For the text-containing cell, return its midpoint in (x, y) coordinate format. 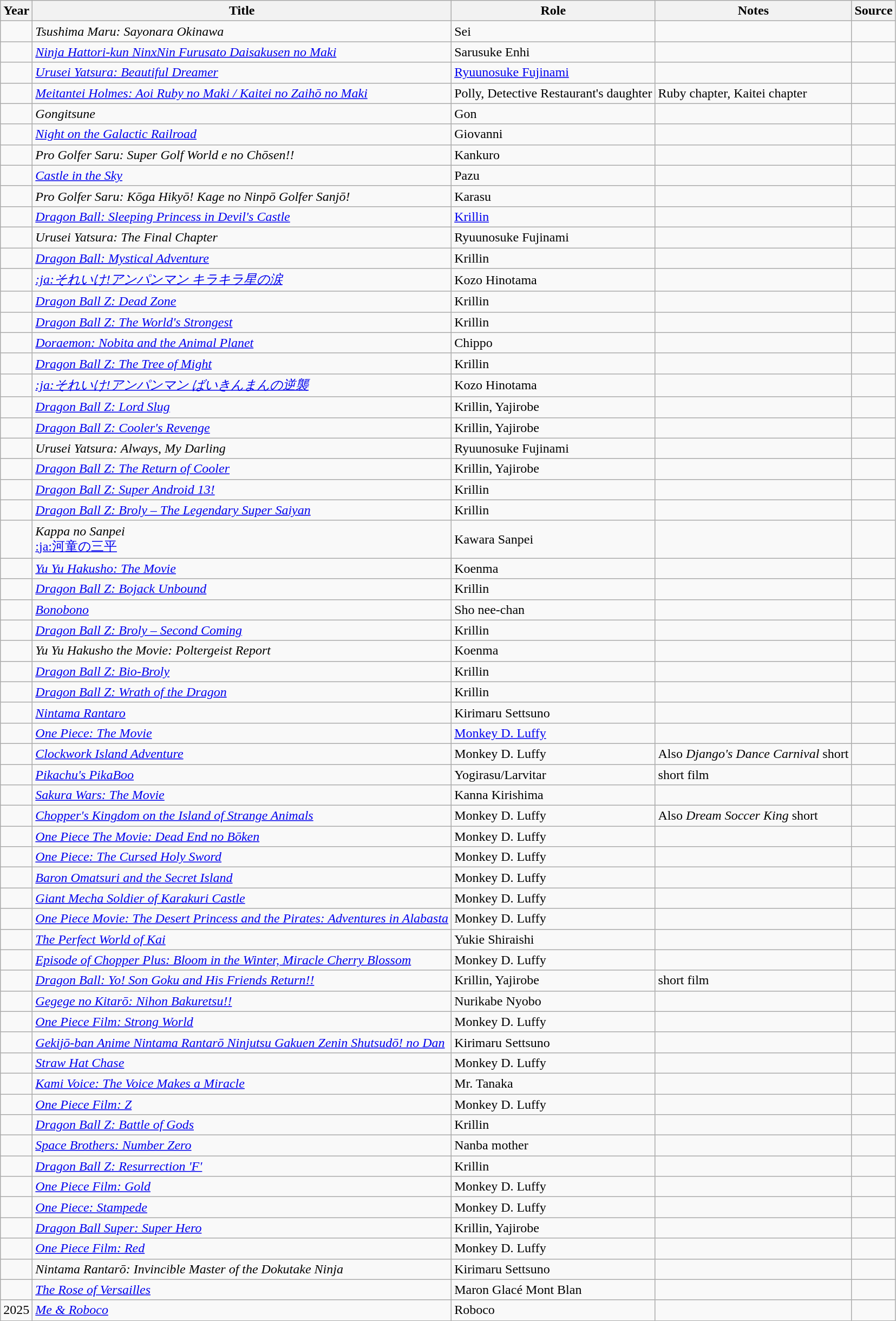
Urusei Yatsura: The Final Chapter (242, 237)
Dragon Ball Z: The Tree of Might (242, 363)
Role (553, 11)
One Piece Film: Gold (242, 1187)
Dragon Ball Z: Wrath of the Dragon (242, 692)
Gongitsune (242, 114)
Dragon Ball Z: Cooler's Revenge (242, 428)
Sho nee-chan (553, 610)
Kanna Kirishima (553, 795)
Nintama Rantarō: Invincible Master of the Dokutake Ninja (242, 1269)
Also Dream Soccer King short (754, 816)
Kappa no Sanpei:ja:河童の三平 (242, 539)
Roboco (553, 1310)
Sakura Wars: The Movie (242, 795)
Dragon Ball Z: The Return of Cooler (242, 469)
One Piece: Stampede (242, 1207)
Nurikabe Nyobo (553, 1001)
Nanba mother (553, 1146)
Meitantei Holmes: Aoi Ruby no Maki / Kaitei no Zaihō no Maki (242, 93)
Dragon Ball Z: Battle of Gods (242, 1125)
Dragon Ball Z: Super Android 13! (242, 489)
One Piece The Movie: Dead End no Bōken (242, 836)
Giant Mecha Soldier of Karakuri Castle (242, 898)
One Piece Film: Strong World (242, 1022)
Chippo (553, 343)
Tsushima Maru: Sayonara Okinawa (242, 31)
Title (242, 11)
Giovanni (553, 134)
One Piece: The Cursed Holy Sword (242, 857)
Dragon Ball Super: Super Hero (242, 1228)
One Piece Movie: The Desert Princess and the Pirates: Adventures in Alabasta (242, 919)
Dragon Ball Z: Dead Zone (242, 302)
Urusei Yatsura: Always, My Darling (242, 448)
Kawara Sanpei (553, 539)
Dragon Ball Z: Bio-Broly (242, 671)
Source (874, 11)
Nintama Rantaro (242, 712)
The Perfect World of Kai (242, 939)
Year (16, 11)
Me & Roboco (242, 1310)
:ja:それいけ!アンパンマン ばいきんまんの逆襲 (242, 385)
Dragon Ball Z: The World's Strongest (242, 322)
Notes (754, 11)
Gon (553, 114)
Yu Yu Hakusho: The Movie (242, 568)
Maron Glacé Mont Blan (553, 1290)
Dragon Ball: Yo! Son Goku and His Friends Return!! (242, 980)
Kankuro (553, 155)
One Piece: The Movie (242, 733)
:ja:それいけ!アンパンマン キラキラ星の涙 (242, 280)
Baron Omatsuri and the Secret Island (242, 878)
Yogirasu/Larvitar (553, 775)
2025 (16, 1310)
Clockwork Island Adventure (242, 754)
Night on the Galactic Railroad (242, 134)
Yukie Shiraishi (553, 939)
Polly, Detective Restaurant's daughter (553, 93)
Dragon Ball Z: Lord Slug (242, 407)
Space Brothers: Number Zero (242, 1146)
Episode of Chopper Plus: Bloom in the Winter, Miracle Cherry Blossom (242, 960)
Dragon Ball Z: Bojack Unbound (242, 589)
Pro Golfer Saru: Kōga Hikyō! Kage no Ninpō Golfer Sanjō! (242, 196)
Dragon Ball Z: Broly – The Legendary Super Saiyan (242, 510)
Dragon Ball: Mystical Adventure (242, 258)
Karasu (553, 196)
Also Django's Dance Carnival short (754, 754)
Ruby chapter, Kaitei chapter (754, 93)
Sei (553, 31)
Pazu (553, 175)
Chopper's Kingdom on the Island of Strange Animals (242, 816)
One Piece Film: Red (242, 1248)
One Piece Film: Z (242, 1104)
The Rose of Versailles (242, 1290)
Dragon Ball Z: Broly – Second Coming (242, 630)
Gekijō-ban Anime Nintama Rantarō Ninjutsu Gakuen Zenin Shutsudō! no Dan (242, 1042)
Doraemon: Nobita and the Animal Planet (242, 343)
Dragon Ball: Sleeping Princess in Devil's Castle (242, 217)
Straw Hat Chase (242, 1063)
Pikachu's PikaBoo (242, 775)
Kami Voice: The Voice Makes a Miracle (242, 1083)
Sarusuke Enhi (553, 52)
Yu Yu Hakusho the Movie: Poltergeist Report (242, 651)
Castle in the Sky (242, 175)
Bonobono (242, 610)
Dragon Ball Z: Resurrection 'F' (242, 1166)
Pro Golfer Saru: Super Golf World e no Chōsen!! (242, 155)
Urusei Yatsura: Beautiful Dreamer (242, 73)
Mr. Tanaka (553, 1083)
Ninja Hattori-kun NinxNin Furusato Daisakusen no Maki (242, 52)
Gegege no Kitarō: Nihon Bakuretsu!! (242, 1001)
